Detect which cell encompasses the target text, then output its (x, y) center coordinate. 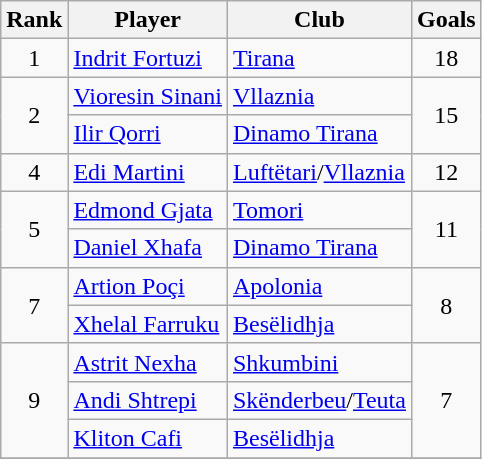
Astrit Nexha (148, 362)
Edmond Gjata (148, 210)
Player (148, 20)
4 (34, 172)
8 (446, 305)
Indrit Fortuzi (148, 58)
2 (34, 115)
5 (34, 229)
Xhelal Farruku (148, 324)
Skënderbeu/Teuta (319, 400)
Ilir Qorri (148, 134)
Tirana (319, 58)
Apolonia (319, 286)
Edi Martini (148, 172)
Vioresin Sinani (148, 96)
11 (446, 229)
Rank (34, 20)
Goals (446, 20)
Kliton Cafi (148, 438)
Andi Shtrepi (148, 400)
Shkumbini (319, 362)
Club (319, 20)
15 (446, 115)
Luftëtari/Vllaznia (319, 172)
18 (446, 58)
Daniel Xhafa (148, 248)
1 (34, 58)
Artion Poçi (148, 286)
12 (446, 172)
Vllaznia (319, 96)
9 (34, 400)
Tomori (319, 210)
